Return the [x, y] coordinate for the center point of the cell that contains the specified text.  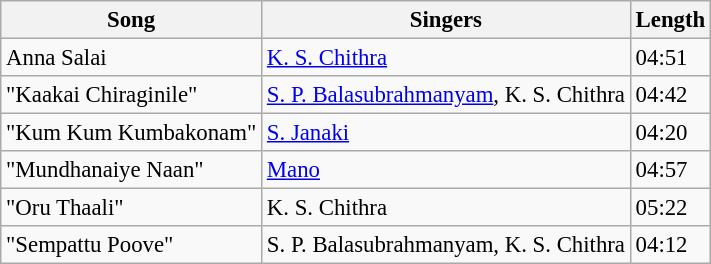
04:51 [670, 58]
Anna Salai [132, 58]
"Sempattu Poove" [132, 245]
04:12 [670, 245]
Song [132, 20]
05:22 [670, 208]
"Kaakai Chiraginile" [132, 95]
04:57 [670, 170]
"Oru Thaali" [132, 208]
Singers [446, 20]
"Kum Kum Kumbakonam" [132, 133]
S. Janaki [446, 133]
Mano [446, 170]
04:42 [670, 95]
Length [670, 20]
04:20 [670, 133]
"Mundhanaiye Naan" [132, 170]
